Detect which cell encompasses the target text, then output its [x, y] center coordinate. 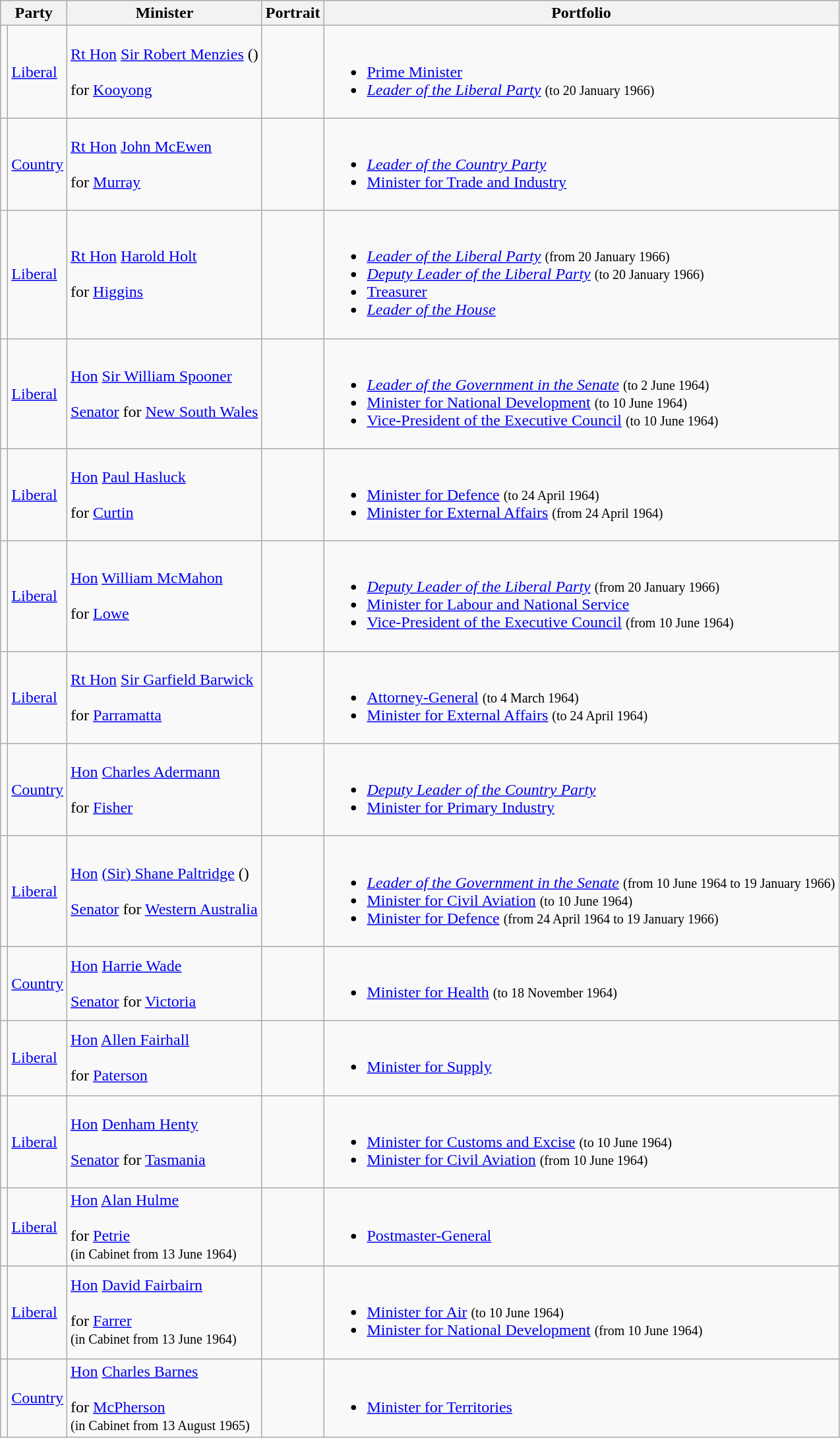
Minister for Territories [582, 1398]
Hon Harrie Wade Senator for Victoria [165, 983]
Hon Charles Adermann for Fisher [165, 790]
Rt Hon Harold Holt for Higgins [165, 274]
Prime MinisterLeader of the Liberal Party (to 20 January 1966) [582, 72]
Attorney-General (to 4 March 1964)Minister for External Affairs (to 24 April 1964) [582, 697]
Minister [165, 13]
Postmaster-General [582, 1227]
Hon Sir William Spooner Senator for New South Wales [165, 393]
Portrait [293, 13]
Leader of the Liberal Party (from 20 January 1966)Deputy Leader of the Liberal Party (to 20 January 1966)TreasurerLeader of the House [582, 274]
Minister for Air (to 10 June 1964)Minister for National Development (from 10 June 1964) [582, 1313]
Rt Hon Sir Robert Menzies () for Kooyong [165, 72]
Deputy Leader of the Country PartyMinister for Primary Industry [582, 790]
Minister for Defence (to 24 April 1964)Minister for External Affairs (from 24 April 1964) [582, 495]
Hon (Sir) Shane Paltridge () Senator for Western Australia [165, 891]
Hon Alan Hulme for Petrie (in Cabinet from 13 June 1964) [165, 1227]
Rt Hon John McEwen for Murray [165, 164]
Portfolio [582, 13]
Party [34, 13]
Hon Allen Fairhall for Paterson [165, 1058]
Hon Charles Barnes for McPherson (in Cabinet from 13 August 1965) [165, 1398]
Minister for Customs and Excise (to 10 June 1964)Minister for Civil Aviation (from 10 June 1964) [582, 1141]
Leader of the Country PartyMinister for Trade and Industry [582, 164]
Hon David Fairbairn for Farrer (in Cabinet from 13 June 1964) [165, 1313]
Minister for Health (to 18 November 1964) [582, 983]
Minister for Supply [582, 1058]
Hon Paul Hasluck for Curtin [165, 495]
Hon William McMahon for Lowe [165, 596]
Rt Hon Sir Garfield Barwick for Parramatta [165, 697]
Hon Denham Henty Senator for Tasmania [165, 1141]
